Return (x, y) of the center of cell containing provided text 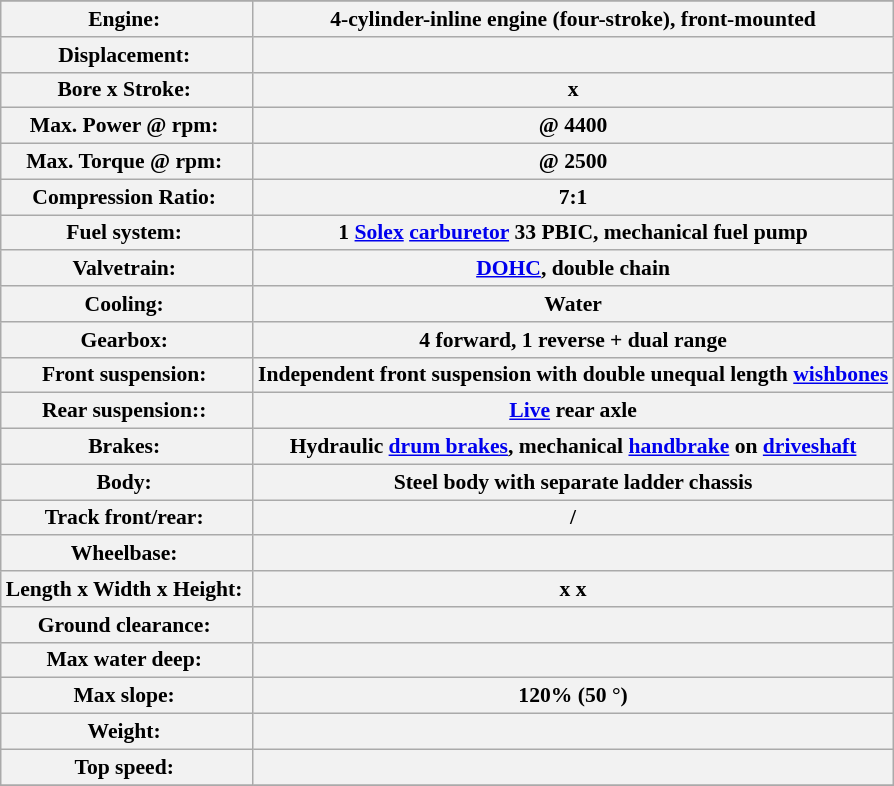
Bore x Stroke: (127, 90)
Weight: (127, 732)
Steel body with separate ladder chassis (573, 482)
Independent front suspension with double unequal length wishbones (573, 375)
x x (573, 589)
Displacement: (127, 55)
Track front/rear: (127, 518)
Fuel system: (127, 233)
Live rear axle (573, 411)
1 Solex carburetor 33 PBIC, mechanical fuel pump (573, 233)
Gearbox: (127, 340)
7:1 (573, 197)
120% (50 °) (573, 696)
Ground clearance: (127, 625)
Body: (127, 482)
Hydraulic drum brakes, mechanical handbrake on driveshaft (573, 447)
/ (573, 518)
Compression Ratio: (127, 197)
4-cylinder-inline engine (four-stroke), front-mounted (573, 19)
Max. Torque @ rpm: (127, 162)
Water (573, 304)
Front suspension: (127, 375)
Max water deep: (127, 660)
@ 4400 (573, 126)
x (573, 90)
Wheelbase: (127, 554)
Max slope: (127, 696)
@ 2500 (573, 162)
Engine: (127, 19)
4 forward, 1 reverse + dual range (573, 340)
Brakes: (127, 447)
DOHC, double chain (573, 269)
Length x Width x Height: (127, 589)
Valvetrain: (127, 269)
Max. Power @ rpm: (127, 126)
Rear suspension:: (127, 411)
Cooling: (127, 304)
Top speed: (127, 767)
